Determine the [x, y] coordinate at the center of the cell enclosing the given text.  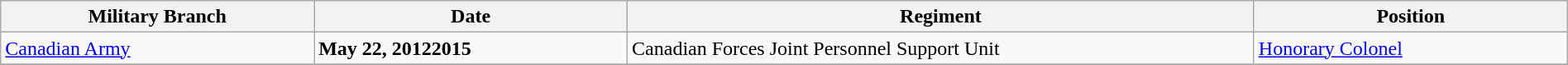
May 22, 20122015 [471, 48]
Position [1411, 17]
Date [471, 17]
Regiment [941, 17]
Military Branch [157, 17]
Canadian Forces Joint Personnel Support Unit [941, 48]
Honorary Colonel [1411, 48]
Canadian Army [157, 48]
